Extract the (X, Y) coordinate from the center of the cell holding the provided text.  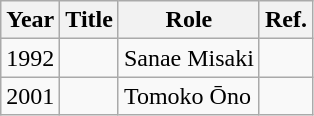
Role (188, 20)
Year (30, 20)
1992 (30, 58)
Title (90, 20)
Ref. (286, 20)
Tomoko Ōno (188, 96)
Sanae Misaki (188, 58)
2001 (30, 96)
